Determine the (x, y) coordinate at the center of the cell enclosing the given text.  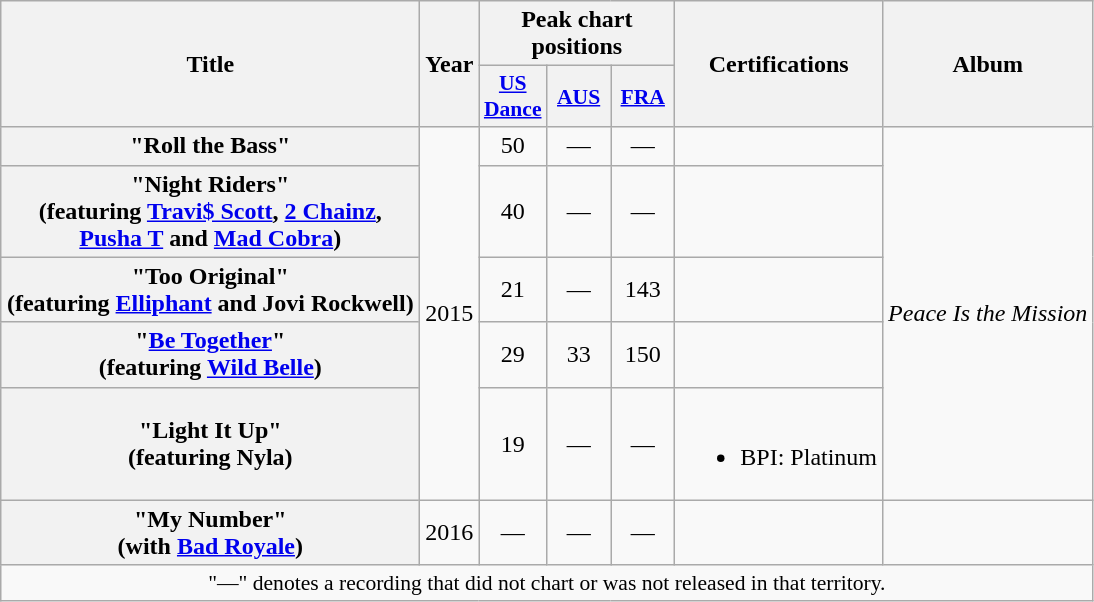
Year (450, 64)
Album (988, 64)
"Light It Up"(featuring Nyla) (210, 444)
Certifications (779, 64)
40 (513, 211)
2016 (450, 532)
"Too Original"(featuring Elliphant and Jovi Rockwell) (210, 290)
150 (643, 354)
19 (513, 444)
33 (579, 354)
USDance (513, 96)
143 (643, 290)
Peace Is the Mission (988, 314)
2015 (450, 314)
"Roll the Bass" (210, 146)
"My Number"(with Bad Royale) (210, 532)
Title (210, 64)
29 (513, 354)
BPI: Platinum (779, 444)
FRA (643, 96)
21 (513, 290)
Peak chart positions (577, 34)
"Be Together"(featuring Wild Belle) (210, 354)
"Night Riders"(featuring Travi$ Scott, 2 Chainz, Pusha T and Mad Cobra) (210, 211)
"—" denotes a recording that did not chart or was not released in that territory. (547, 583)
50 (513, 146)
AUS (579, 96)
